Identify which cell holds the provided text, then report its [x, y] central coordinate. 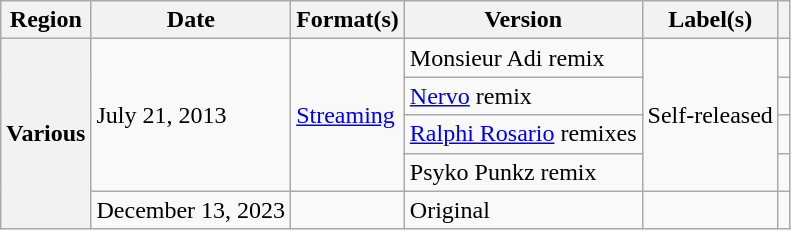
Format(s) [348, 20]
Monsieur Adi remix [523, 58]
Streaming [348, 115]
Label(s) [710, 20]
Nervo remix [523, 96]
Various [46, 134]
Region [46, 20]
December 13, 2023 [191, 210]
Psyko Punkz remix [523, 172]
Date [191, 20]
Ralphi Rosario remixes [523, 134]
Original [523, 210]
Self-released [710, 115]
Version [523, 20]
July 21, 2013 [191, 115]
